From the cell containing the given text, extract its center point as (x, y) coordinate. 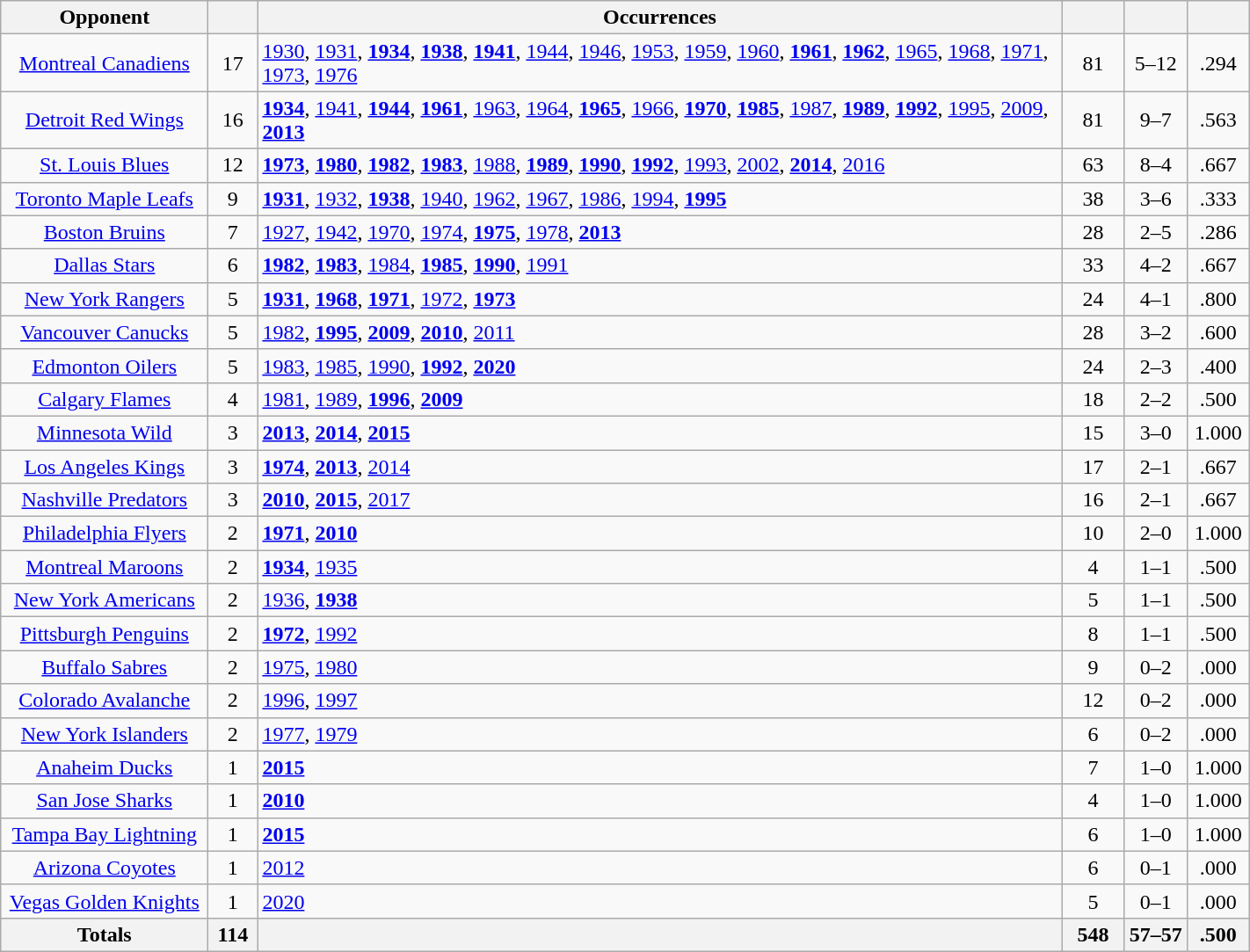
3–0 (1155, 432)
.400 (1218, 366)
4–2 (1155, 265)
Edmonton Oilers (105, 366)
New York Islanders (105, 734)
.333 (1218, 199)
3–6 (1155, 199)
1931, 1932, 1938, 1940, 1962, 1967, 1986, 1994, 1995 (659, 199)
Buffalo Sabres (105, 667)
Boston Bruins (105, 232)
1936, 1938 (659, 600)
Totals (105, 934)
.563 (1218, 120)
Opponent (105, 18)
Los Angeles Kings (105, 467)
Detroit Red Wings (105, 120)
2–2 (1155, 399)
Vegas Golden Knights (105, 901)
1981, 1989, 1996, 2009 (659, 399)
1931, 1968, 1971, 1972, 1973 (659, 299)
Nashville Predators (105, 500)
1934, 1941, 1944, 1961, 1963, 1964, 1965, 1966, 1970, 1985, 1987, 1989, 1992, 1995, 2009, 2013 (659, 120)
548 (1094, 934)
38 (1094, 199)
1973, 1980, 1982, 1983, 1988, 1989, 1990, 1992, 1993, 2002, 2014, 2016 (659, 165)
1977, 1979 (659, 734)
2020 (659, 901)
Occurrences (659, 18)
9–7 (1155, 120)
San Jose Sharks (105, 801)
33 (1094, 265)
1982, 1995, 2009, 2010, 2011 (659, 332)
Montreal Maroons (105, 567)
Dallas Stars (105, 265)
8 (1094, 634)
1974, 2013, 2014 (659, 467)
New York Americans (105, 600)
Tampa Bay Lightning (105, 834)
Arizona Coyotes (105, 868)
Pittsburgh Penguins (105, 634)
Toronto Maple Leafs (105, 199)
114 (233, 934)
.600 (1218, 332)
10 (1094, 534)
.286 (1218, 232)
Anaheim Ducks (105, 767)
1971, 2010 (659, 534)
Colorado Avalanche (105, 701)
2–5 (1155, 232)
3–2 (1155, 332)
2–3 (1155, 366)
1996, 1997 (659, 701)
Philadelphia Flyers (105, 534)
5–12 (1155, 63)
1934, 1935 (659, 567)
63 (1094, 165)
1972, 1992 (659, 634)
1975, 1980 (659, 667)
St. Louis Blues (105, 165)
Vancouver Canucks (105, 332)
1982, 1983, 1984, 1985, 1990, 1991 (659, 265)
2012 (659, 868)
15 (1094, 432)
Calgary Flames (105, 399)
New York Rangers (105, 299)
18 (1094, 399)
2013, 2014, 2015 (659, 432)
4–1 (1155, 299)
2010, 2015, 2017 (659, 500)
57–57 (1155, 934)
.294 (1218, 63)
Minnesota Wild (105, 432)
1983, 1985, 1990, 1992, 2020 (659, 366)
1927, 1942, 1970, 1974, 1975, 1978, 2013 (659, 232)
2010 (659, 801)
.800 (1218, 299)
8–4 (1155, 165)
Montreal Canadiens (105, 63)
2–0 (1155, 534)
1930, 1931, 1934, 1938, 1941, 1944, 1946, 1953, 1959, 1960, 1961, 1962, 1965, 1968, 1971, 1973, 1976 (659, 63)
